Pinpoint the cell where the given text exists, returning its (x, y) midpoint coordinate. 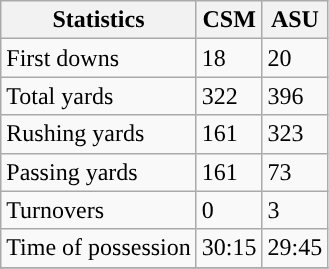
ASU (295, 20)
First downs (99, 58)
323 (295, 134)
322 (229, 96)
Total yards (99, 96)
29:45 (295, 248)
3 (295, 210)
CSM (229, 20)
Turnovers (99, 210)
18 (229, 58)
73 (295, 172)
30:15 (229, 248)
0 (229, 210)
Statistics (99, 20)
Passing yards (99, 172)
Rushing yards (99, 134)
Time of possession (99, 248)
396 (295, 96)
20 (295, 58)
